Extract the [x, y] coordinate from the center of the cell holding the provided text.  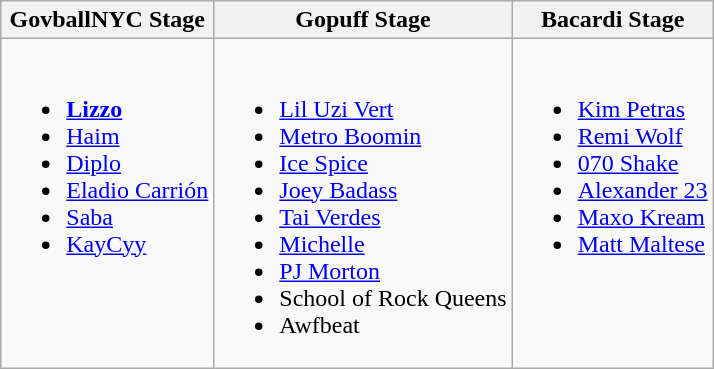
Lil Uzi VertMetro BoominIce SpiceJoey BadassTai VerdesMichellePJ MortonSchool of Rock QueensAwfbeat [363, 204]
LizzoHaimDiploEladio CarriónSabaKayCyy [108, 204]
Bacardi Stage [612, 20]
Gopuff Stage [363, 20]
Kim PetrasRemi Wolf070 ShakeAlexander 23Maxo KreamMatt Maltese [612, 204]
GovballNYC Stage [108, 20]
